From the cell containing the given text, extract its center point as (X, Y) coordinate. 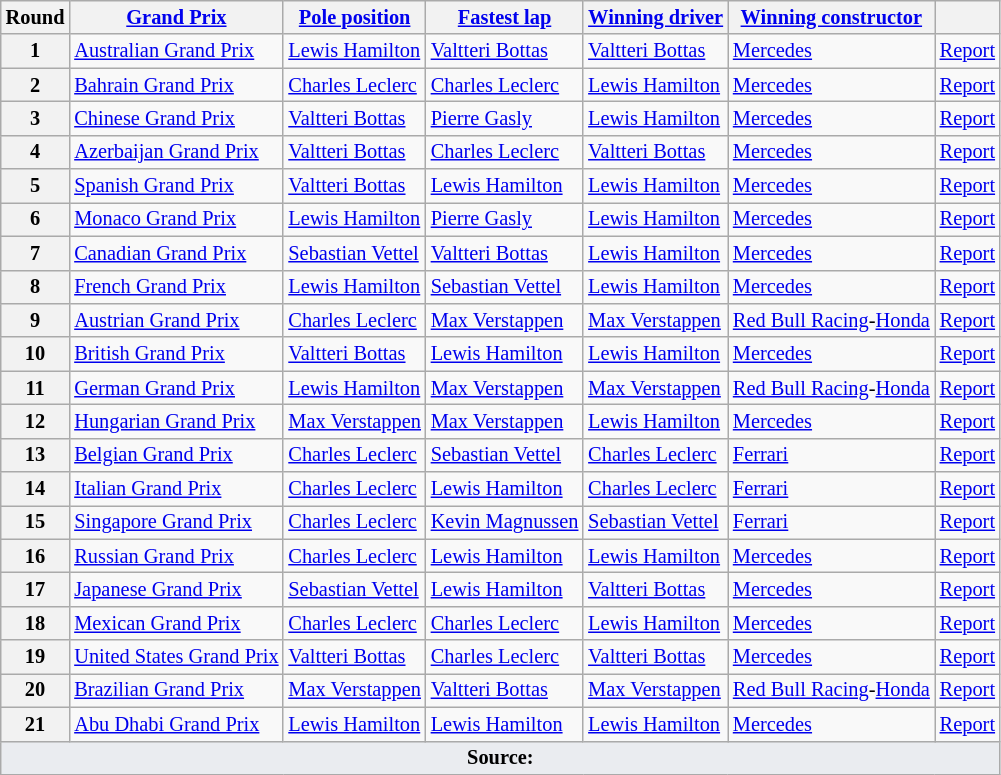
12 (36, 421)
20 (36, 690)
Canadian Grand Prix (176, 253)
15 (36, 522)
Grand Prix (176, 17)
Australian Grand Prix (176, 51)
1 (36, 51)
Pole position (354, 17)
Japanese Grand Prix (176, 589)
German Grand Prix (176, 388)
Bahrain Grand Prix (176, 85)
Round (36, 17)
Italian Grand Prix (176, 489)
French Grand Prix (176, 287)
Azerbaijan Grand Prix (176, 152)
9 (36, 320)
13 (36, 455)
14 (36, 489)
United States Grand Prix (176, 657)
Hungarian Grand Prix (176, 421)
10 (36, 354)
Russian Grand Prix (176, 556)
Spanish Grand Prix (176, 186)
Chinese Grand Prix (176, 118)
Belgian Grand Prix (176, 455)
7 (36, 253)
2 (36, 85)
Singapore Grand Prix (176, 522)
Mexican Grand Prix (176, 623)
6 (36, 219)
18 (36, 623)
Abu Dhabi Grand Prix (176, 724)
Fastest lap (504, 17)
19 (36, 657)
Winning constructor (832, 17)
Brazilian Grand Prix (176, 690)
Kevin Magnussen (504, 522)
3 (36, 118)
British Grand Prix (176, 354)
11 (36, 388)
Winning driver (656, 17)
Source: (500, 758)
8 (36, 287)
16 (36, 556)
17 (36, 589)
Austrian Grand Prix (176, 320)
4 (36, 152)
5 (36, 186)
21 (36, 724)
Monaco Grand Prix (176, 219)
